Scan for the cell matching the given text and deliver its (x, y) coordinate at center. 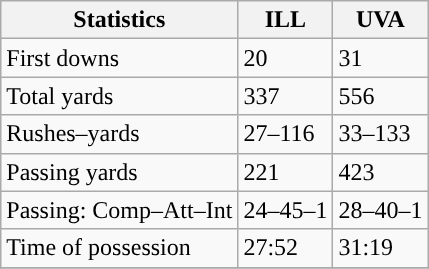
24–45–1 (286, 210)
221 (286, 172)
Time of possession (120, 248)
Passing: Comp–Att–Int (120, 210)
Rushes–yards (120, 134)
28–40–1 (380, 210)
Passing yards (120, 172)
27:52 (286, 248)
337 (286, 96)
33–133 (380, 134)
ILL (286, 20)
31:19 (380, 248)
Statistics (120, 20)
423 (380, 172)
556 (380, 96)
First downs (120, 58)
27–116 (286, 134)
Total yards (120, 96)
31 (380, 58)
20 (286, 58)
UVA (380, 20)
